Search for the cell housing the specified text and yield its [X, Y] center coordinate. 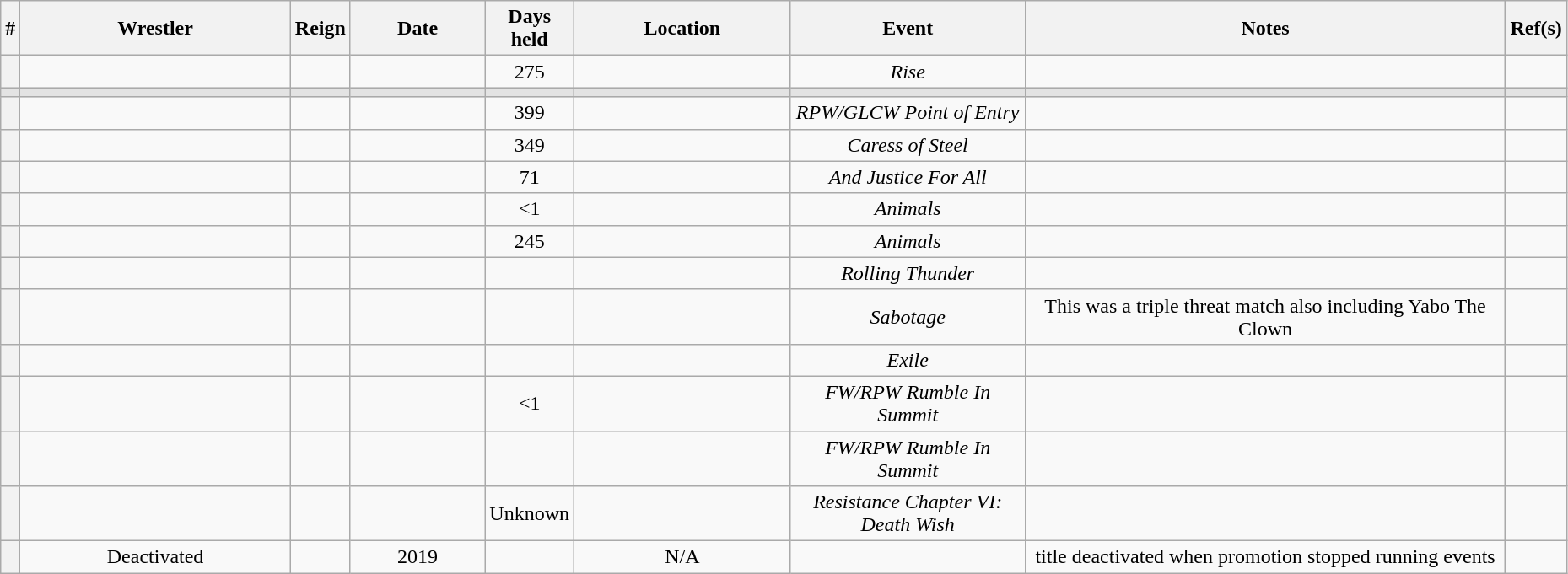
Rolling Thunder [908, 273]
Exile [908, 360]
Caress of Steel [908, 145]
Sabotage [908, 317]
Reign [321, 29]
N/A [683, 557]
245 [530, 241]
349 [530, 145]
Date [417, 29]
Event [908, 29]
Ref(s) [1536, 29]
Notes [1265, 29]
Rise [908, 72]
# [10, 29]
71 [530, 177]
Wrestler [155, 29]
And Justice For All [908, 177]
399 [530, 113]
2019 [417, 557]
Resistance Chapter VI: Death Wish [908, 514]
RPW/GLCW Point of Entry [908, 113]
This was a triple threat match also including Yabo The Clown [1265, 317]
Location [683, 29]
title deactivated when promotion stopped running events [1265, 557]
Daysheld [530, 29]
Unknown [530, 514]
Deactivated [155, 557]
275 [530, 72]
